For the text-containing cell, return its midpoint in [X, Y] coordinate format. 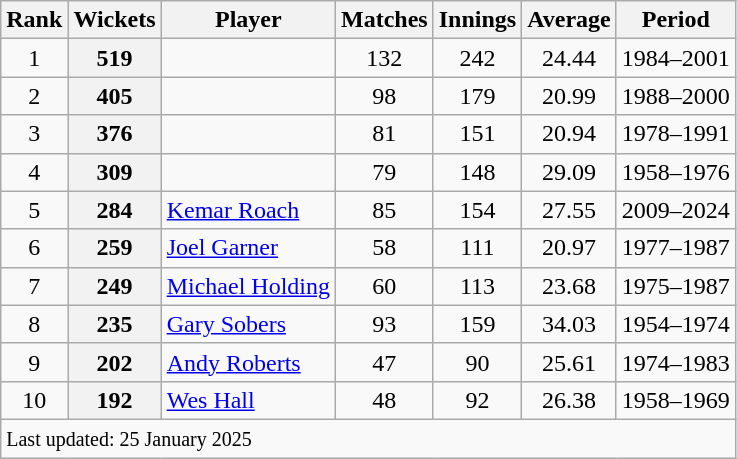
79 [385, 172]
25.61 [570, 362]
2009–2024 [676, 210]
1958–1969 [676, 400]
20.94 [570, 134]
7 [34, 286]
Wickets [114, 20]
309 [114, 172]
111 [477, 248]
202 [114, 362]
85 [385, 210]
81 [385, 134]
1974–1983 [676, 362]
284 [114, 210]
113 [477, 286]
Player [248, 20]
Joel Garner [248, 248]
Matches [385, 20]
4 [34, 172]
Period [676, 20]
148 [477, 172]
151 [477, 134]
1 [34, 58]
6 [34, 248]
34.03 [570, 324]
5 [34, 210]
259 [114, 248]
Gary Sobers [248, 324]
1954–1974 [676, 324]
Innings [477, 20]
8 [34, 324]
159 [477, 324]
242 [477, 58]
1958–1976 [676, 172]
1984–2001 [676, 58]
Wes Hall [248, 400]
405 [114, 96]
376 [114, 134]
Andy Roberts [248, 362]
249 [114, 286]
93 [385, 324]
26.38 [570, 400]
1988–2000 [676, 96]
10 [34, 400]
Kemar Roach [248, 210]
Last updated: 25 January 2025 [368, 438]
20.99 [570, 96]
132 [385, 58]
98 [385, 96]
235 [114, 324]
2 [34, 96]
1977–1987 [676, 248]
48 [385, 400]
9 [34, 362]
47 [385, 362]
90 [477, 362]
1975–1987 [676, 286]
1978–1991 [676, 134]
92 [477, 400]
Michael Holding [248, 286]
192 [114, 400]
27.55 [570, 210]
Average [570, 20]
3 [34, 134]
60 [385, 286]
58 [385, 248]
Rank [34, 20]
179 [477, 96]
154 [477, 210]
20.97 [570, 248]
23.68 [570, 286]
29.09 [570, 172]
24.44 [570, 58]
519 [114, 58]
